Detect which cell encompasses the target text, then output its (x, y) center coordinate. 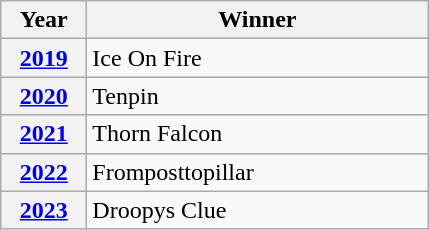
Droopys Clue (258, 210)
Year (44, 20)
Ice On Fire (258, 58)
2021 (44, 134)
2022 (44, 172)
Winner (258, 20)
Fromposttopillar (258, 172)
Thorn Falcon (258, 134)
2023 (44, 210)
Tenpin (258, 96)
2019 (44, 58)
2020 (44, 96)
